Capture the cell that displays the provided text and extract its [x, y] central coordinate. 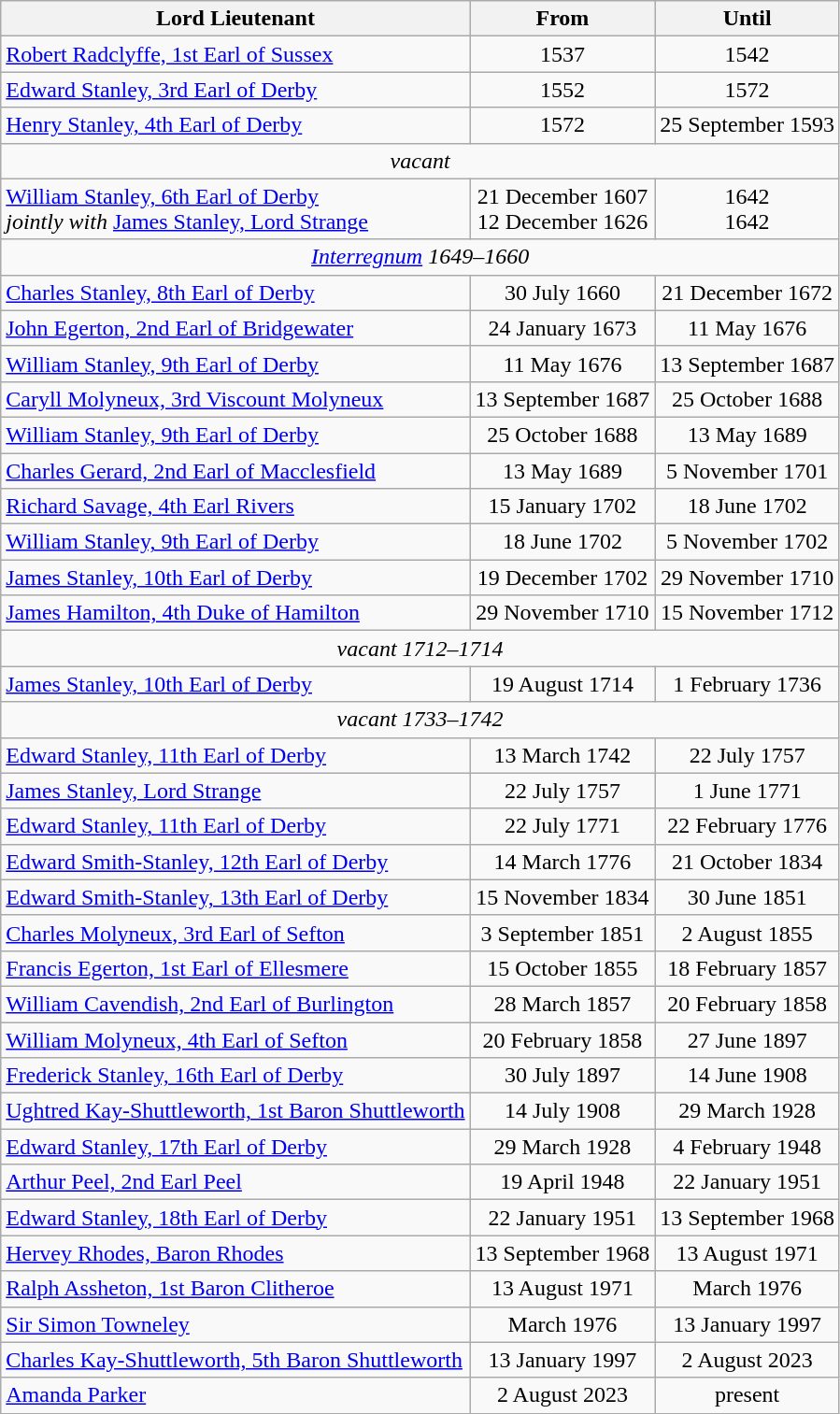
Edward Stanley, 17th Earl of Derby [235, 1147]
From [562, 19]
30 July 1897 [562, 1076]
27 June 1897 [747, 1040]
Interregnum 1649–1660 [420, 257]
1542 [747, 54]
1 February 1736 [747, 684]
Charles Kay-Shuttleworth, 5th Baron Shuttleworth [235, 1360]
21 December 1672 [747, 293]
15 January 1702 [562, 507]
Edward Stanley, 3rd Earl of Derby [235, 90]
21 October 1834 [747, 862]
James Stanley, Lord Strange [235, 791]
Amanda Parker [235, 1395]
Charles Gerard, 2nd Earl of Macclesfield [235, 470]
present [747, 1395]
14 March 1776 [562, 862]
vacant [420, 161]
Lord Lieutenant [235, 19]
Hervey Rhodes, Baron Rhodes [235, 1253]
Arthur Peel, 2nd Earl Peel [235, 1182]
28 March 1857 [562, 1004]
Until [747, 19]
15 October 1855 [562, 968]
5 November 1701 [747, 470]
William Molyneux, 4th Earl of Sefton [235, 1040]
Ughtred Kay-Shuttleworth, 1st Baron Shuttleworth [235, 1111]
Richard Savage, 4th Earl Rivers [235, 507]
Ralph Assheton, 1st Baron Clitheroe [235, 1289]
14 June 1908 [747, 1076]
3 September 1851 [562, 933]
Francis Egerton, 1st Earl of Ellesmere [235, 968]
1642 1642 [747, 209]
24 January 1673 [562, 328]
15 November 1712 [747, 613]
1552 [562, 90]
Edward Stanley, 18th Earl of Derby [235, 1218]
30 June 1851 [747, 897]
18 February 1857 [747, 968]
5 November 1702 [747, 542]
Caryll Molyneux, 3rd Viscount Molyneux [235, 399]
Edward Smith-Stanley, 13th Earl of Derby [235, 897]
4 February 1948 [747, 1147]
1537 [562, 54]
Frederick Stanley, 16th Earl of Derby [235, 1076]
vacant 1712–1714 [420, 649]
2 August 1855 [747, 933]
James Hamilton, 4th Duke of Hamilton [235, 613]
vacant 1733–1742 [420, 720]
Robert Radclyffe, 1st Earl of Sussex [235, 54]
William Cavendish, 2nd Earl of Burlington [235, 1004]
Charles Stanley, 8th Earl of Derby [235, 293]
21 December 1607 12 December 1626 [562, 209]
22 July 1771 [562, 826]
Edward Smith-Stanley, 12th Earl of Derby [235, 862]
William Stanley, 6th Earl of Derby jointly with James Stanley, Lord Strange [235, 209]
30 July 1660 [562, 293]
19 December 1702 [562, 578]
1 June 1771 [747, 791]
Henry Stanley, 4th Earl of Derby [235, 125]
John Egerton, 2nd Earl of Bridgewater [235, 328]
25 September 1593 [747, 125]
13 March 1742 [562, 755]
14 July 1908 [562, 1111]
Charles Molyneux, 3rd Earl of Sefton [235, 933]
19 April 1948 [562, 1182]
22 February 1776 [747, 826]
15 November 1834 [562, 897]
19 August 1714 [562, 684]
Sir Simon Towneley [235, 1324]
